Output the [x, y] coordinate of the center of the cell containing the given text.  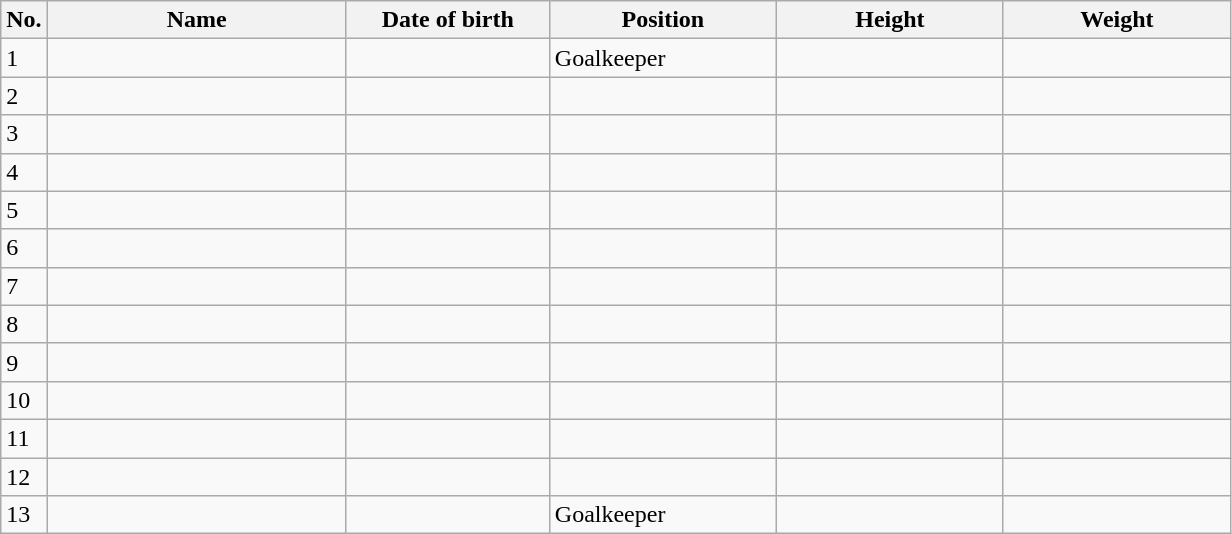
8 [24, 324]
6 [24, 248]
4 [24, 172]
12 [24, 477]
Weight [1116, 20]
13 [24, 515]
No. [24, 20]
10 [24, 400]
1 [24, 58]
3 [24, 134]
11 [24, 438]
7 [24, 286]
Height [890, 20]
2 [24, 96]
Date of birth [448, 20]
Position [662, 20]
5 [24, 210]
9 [24, 362]
Name [196, 20]
